Detect which cell encompasses the target text, then output its (X, Y) center coordinate. 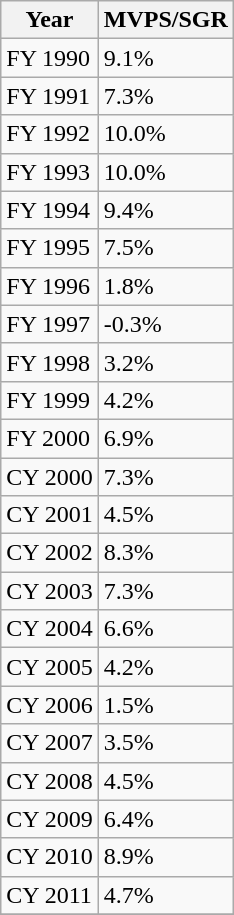
FY 1990 (50, 58)
CY 2011 (50, 895)
7.5% (166, 248)
CY 2008 (50, 781)
CY 2002 (50, 553)
CY 2003 (50, 591)
FY 1996 (50, 286)
1.8% (166, 286)
CY 2007 (50, 743)
CY 2010 (50, 857)
3.2% (166, 362)
4.7% (166, 895)
FY 1995 (50, 248)
CY 2009 (50, 819)
8.9% (166, 857)
1.5% (166, 705)
FY 1999 (50, 400)
9.4% (166, 210)
CY 2006 (50, 705)
FY 1998 (50, 362)
-0.3% (166, 324)
8.3% (166, 553)
FY 1991 (50, 96)
FY 2000 (50, 438)
FY 1997 (50, 324)
CY 2000 (50, 477)
3.5% (166, 743)
Year (50, 20)
CY 2005 (50, 667)
FY 1992 (50, 134)
FY 1993 (50, 172)
6.4% (166, 819)
MVPS/SGR (166, 20)
FY 1994 (50, 210)
9.1% (166, 58)
CY 2004 (50, 629)
6.9% (166, 438)
CY 2001 (50, 515)
6.6% (166, 629)
